Pinpoint the cell where the given text exists, returning its [X, Y] midpoint coordinate. 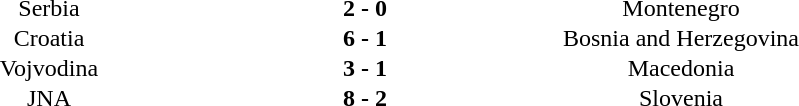
6 - 1 [365, 38]
3 - 1 [365, 68]
